Identify which cell holds the provided text, then report its (X, Y) central coordinate. 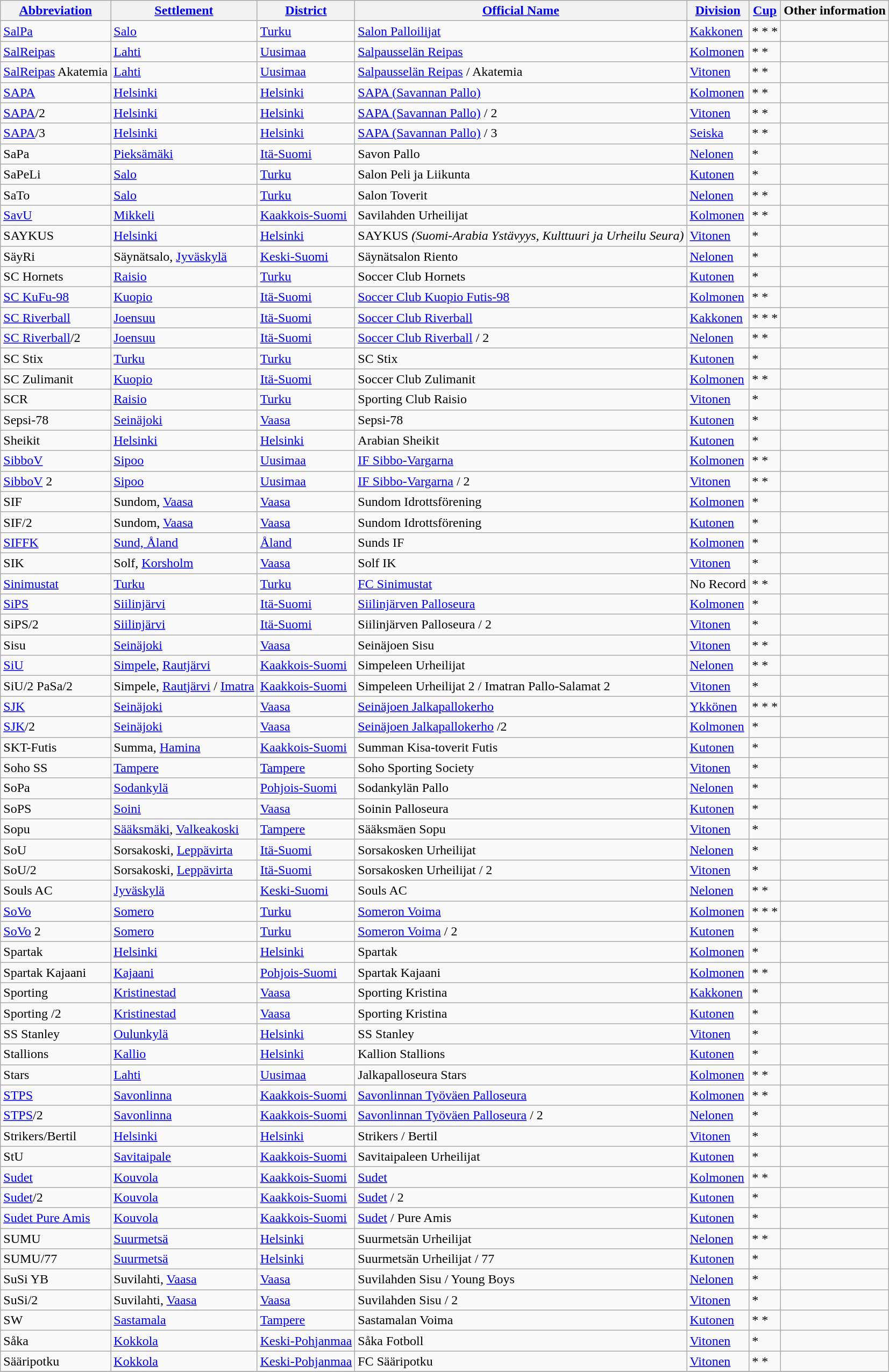
SAYKUS (56, 235)
Abbreviation (56, 11)
Jyväskylä (184, 890)
SW (56, 1320)
Sheikit (56, 440)
Strikers / Bertil (521, 1136)
Soccer Club Kuopio Futis-98 (521, 297)
Salpausselän Reipas (521, 52)
Simpeleen Urheilijat (521, 666)
Åland (306, 542)
Sastamala (184, 1320)
Suvilahden Sisu / 2 (521, 1300)
FC Sääripotku (521, 1361)
IF Sibbo-Vargarna (521, 461)
Sääripotku (56, 1361)
Someron Voima / 2 (521, 932)
SuSi YB (56, 1280)
Salon Palloilijat (521, 31)
Sodankylän Pallo (521, 788)
Seinäjoen Jalkapallokerho /2 (521, 727)
SalPa (56, 31)
Solf, Korsholm (184, 563)
Simpele, Rautjärvi / Imatra (184, 686)
District (306, 11)
SibboV 2 (56, 481)
Soinin Palloseura (521, 809)
Soccer Club Zulimanit (521, 379)
SiPS/2 (56, 625)
SavU (56, 215)
SAYKUS (Suomi-Arabia Ystävyys, Kulttuuri ja Urheilu Seura) (521, 235)
Oulunkylä (184, 1034)
SAPA/3 (56, 133)
Settlement (184, 11)
SC KuFu-98 (56, 297)
SIFFK (56, 542)
SKT-Futis (56, 747)
SAPA (Savannan Pallo) (521, 92)
Kallio (184, 1054)
Sudet Pure Amis (56, 1218)
Sudet / 2 (521, 1197)
Solf IK (521, 563)
SiU/2 PaSa/2 (56, 686)
Sastamalan Voima (521, 1320)
Sääksmäki, Valkeakoski (184, 829)
SaPa (56, 154)
Suurmetsän Urheilijat / 77 (521, 1259)
Sporting /2 (56, 1013)
SC Hornets (56, 277)
SiPS (56, 604)
Official Name (521, 11)
Stars (56, 1075)
SC Riverball/2 (56, 338)
SC Riverball (56, 318)
SibboV (56, 461)
Savilahden Urheilijat (521, 215)
SAPA (56, 92)
STPS (56, 1095)
Sporting (56, 993)
Savitaipale (184, 1156)
Simpeleen Urheilijat 2 / Imatran Pallo-Salamat 2 (521, 686)
IF Sibbo-Vargarna / 2 (521, 481)
Soho SS (56, 768)
Sporting Club Raisio (521, 399)
SuSi/2 (56, 1300)
SäyRi (56, 256)
Säynätsalon Riento (521, 256)
Strikers/Bertil (56, 1136)
Soccer Club Riverball / 2 (521, 338)
Division (718, 11)
Ykkönen (718, 706)
StU (56, 1156)
Sopu (56, 829)
SAPA/2 (56, 113)
Savon Pallo (521, 154)
SalReipas (56, 52)
Kallion Stallions (521, 1054)
Summa, Hamina (184, 747)
Someron Voima (521, 911)
SAPA (Savannan Pallo) / 2 (521, 113)
Other information (835, 11)
Savonlinnan Työväen Palloseura (521, 1095)
Sisu (56, 645)
Sääksmäen Sopu (521, 829)
SUMU (56, 1238)
SoVo 2 (56, 932)
Såka Fotboll (521, 1341)
Pieksämäki (184, 154)
Sorsakosken Urheilijat (521, 849)
Sudet / Pure Amis (521, 1218)
Sinimustat (56, 583)
SIF/2 (56, 522)
SJK (56, 706)
Salon Toverit (521, 195)
Salpausselän Reipas / Akatemia (521, 72)
SJK/2 (56, 727)
Siilinjärven Palloseura (521, 604)
Såka (56, 1341)
Arabian Sheikit (521, 440)
SUMU/77 (56, 1259)
Sorsakosken Urheilijat / 2 (521, 870)
SalReipas Akatemia (56, 72)
Soccer Club Hornets (521, 277)
SIK (56, 563)
Sodankylä (184, 788)
Soccer Club Riverball (521, 318)
Soho Sporting Society (521, 768)
SoU (56, 849)
Suvilahden Sisu / Young Boys (521, 1280)
SoVo (56, 911)
Mikkeli (184, 215)
Simpele, Rautjärvi (184, 666)
SiU (56, 666)
STPS/2 (56, 1116)
SaTo (56, 195)
Salon Peli ja Liikunta (521, 174)
Seinäjoen Sisu (521, 645)
SAPA (Savannan Pallo) / 3 (521, 133)
SoPS (56, 809)
Cup (765, 11)
Sudet/2 (56, 1197)
Soini (184, 809)
SCR (56, 399)
Kajaani (184, 973)
Seinäjoen Jalkapallokerho (521, 706)
Sund, Åland (184, 542)
Savonlinnan Työväen Palloseura / 2 (521, 1116)
Säynätsalo, Jyväskylä (184, 256)
Seiska (718, 133)
Suurmetsän Urheilijat (521, 1238)
Jalkapalloseura Stars (521, 1075)
Savitaipaleen Urheilijat (521, 1156)
Sunds IF (521, 542)
Siilinjärven Palloseura / 2 (521, 625)
SoPa (56, 788)
SC Zulimanit (56, 379)
SaPeLi (56, 174)
FC Sinimustat (521, 583)
SIF (56, 502)
Stallions (56, 1054)
SoU/2 (56, 870)
No Record (718, 583)
Summan Kisa-toverit Futis (521, 747)
